Identify which cell holds the provided text, then report its (X, Y) central coordinate. 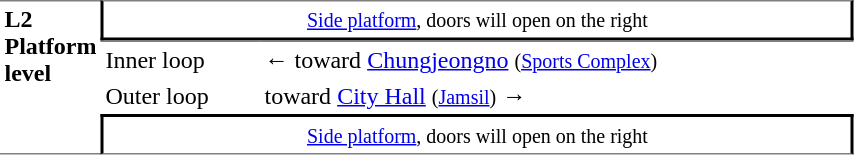
Outer loop (180, 96)
← toward Chungjeongno (Sports Complex) (557, 59)
toward City Hall (Jamsil) → (557, 96)
Inner loop (180, 59)
L2Platform level (50, 77)
